Locate the cell with the specified text and output its [X, Y] center coordinate. 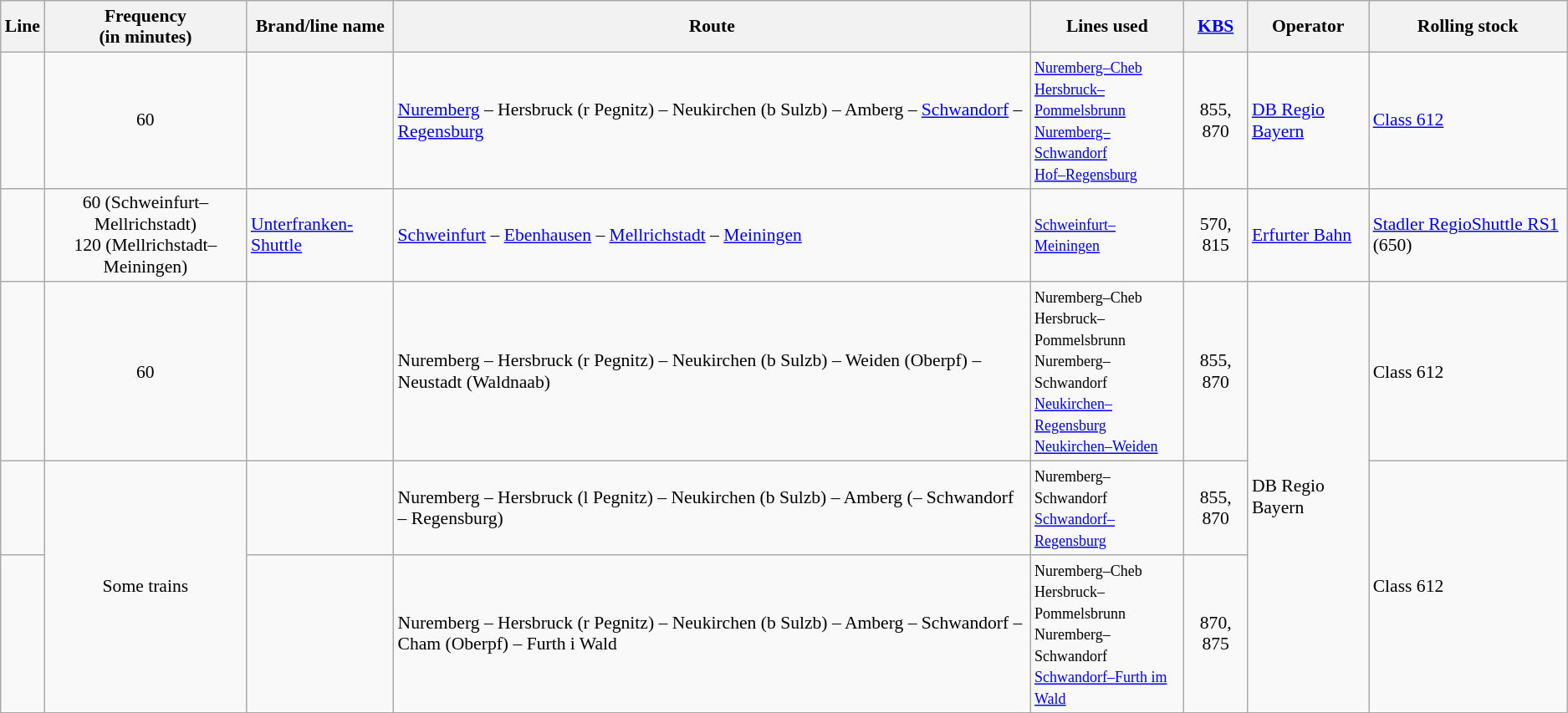
Stadler RegioShuttle RS1 (650) [1468, 235]
Operator [1308, 27]
Lines used [1107, 27]
Line [23, 27]
Brand/line name [320, 27]
Nuremberg–ChebHersbruck–PommelsbrunnNuremberg–SchwandorfSchwandorf–Furth im Wald [1107, 634]
Frequency(in minutes) [146, 27]
Schweinfurt – Ebenhausen – Mellrichstadt – Meiningen [712, 235]
Erfurter Bahn [1308, 235]
Some trains [146, 587]
870, 875 [1216, 634]
Nuremberg – Hersbruck (r Pegnitz) – Neukirchen (b Sulzb) – Amberg – Schwandorf – Cham (Oberpf) – Furth i Wald [712, 634]
Route [712, 27]
Rolling stock [1468, 27]
Nuremberg–SchwandorfSchwandorf–Regensburg [1107, 508]
Nuremberg–ChebHersbruck–PommelsbrunnNuremberg–SchwandorfHof–Regensburg [1107, 120]
Nuremberg–ChebHersbruck–PommelsbrunnNuremberg–SchwandorfNeukirchen–RegensburgNeukirchen–Weiden [1107, 372]
Nuremberg – Hersbruck (l Pegnitz) – Neukirchen (b Sulzb) – Amberg (– Schwandorf – Regensburg) [712, 508]
60 (Schweinfurt–Mellrichstadt)120 (Mellrichstadt–Meiningen) [146, 235]
KBS [1216, 27]
570, 815 [1216, 235]
Schweinfurt–Meiningen [1107, 235]
Nuremberg – Hersbruck (r Pegnitz) – Neukirchen (b Sulzb) – Weiden (Oberpf) – Neustadt (Waldnaab) [712, 372]
Unterfranken-Shuttle [320, 235]
Nuremberg – Hersbruck (r Pegnitz) – Neukirchen (b Sulzb) – Amberg – Schwandorf – Regensburg [712, 120]
